Provide the [X, Y] coordinate of the cell's center where the given text is located.  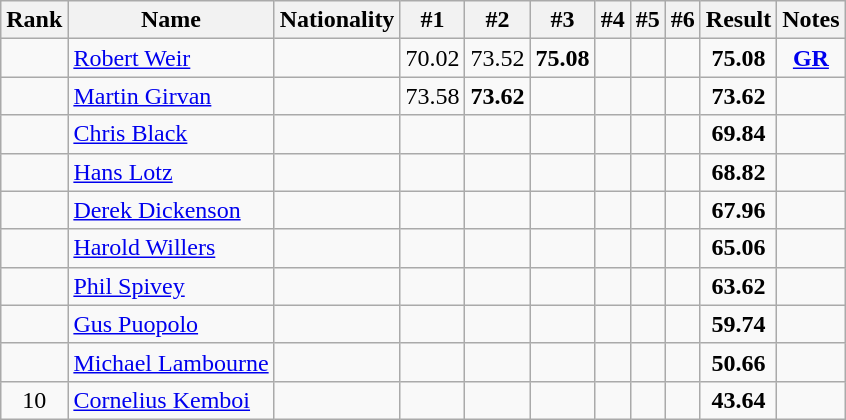
Result [738, 20]
Chris Black [171, 134]
50.66 [738, 362]
#3 [562, 20]
Notes [811, 20]
#6 [682, 20]
Michael Lambourne [171, 362]
69.84 [738, 134]
59.74 [738, 324]
#5 [648, 20]
43.64 [738, 400]
67.96 [738, 210]
70.02 [432, 58]
#4 [612, 20]
73.58 [432, 96]
65.06 [738, 248]
Name [171, 20]
63.62 [738, 286]
Harold Willers [171, 248]
Rank [34, 20]
73.52 [498, 58]
#1 [432, 20]
68.82 [738, 172]
Derek Dickenson [171, 210]
Gus Puopolo [171, 324]
#2 [498, 20]
Hans Lotz [171, 172]
Nationality [337, 20]
Martin Girvan [171, 96]
Phil Spivey [171, 286]
Robert Weir [171, 58]
Cornelius Kemboi [171, 400]
GR [811, 58]
10 [34, 400]
